Output the [X, Y] coordinate of the center of the cell containing the given text.  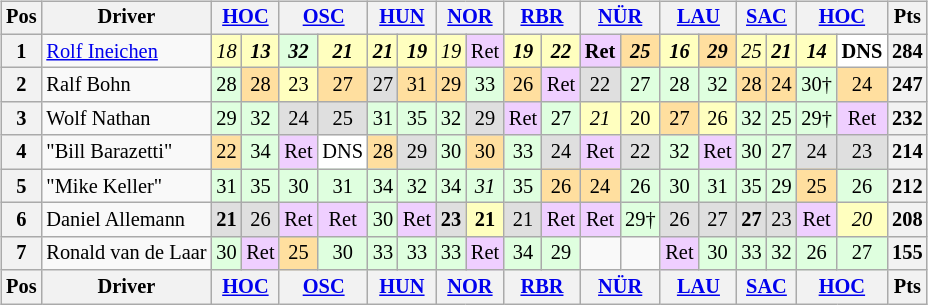
Ralf Bohn [126, 85]
208 [907, 220]
"Mike Keller" [126, 186]
3 [21, 119]
7 [21, 253]
5 [21, 186]
4 [21, 152]
30† [817, 85]
232 [907, 119]
18 [226, 51]
2 [21, 85]
"Bill Barazetti" [126, 152]
212 [907, 186]
Wolf Nathan [126, 119]
16 [679, 51]
Daniel Allemann [126, 220]
Ronald van de Laar [126, 253]
1 [21, 51]
247 [907, 85]
Rolf Ineichen [126, 51]
14 [817, 51]
13 [260, 51]
6 [21, 220]
214 [907, 152]
155 [907, 253]
284 [907, 51]
